For the text-containing cell, return its midpoint in [x, y] coordinate format. 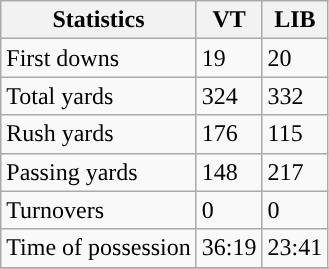
Turnovers [99, 210]
19 [229, 58]
324 [229, 96]
LIB [295, 20]
115 [295, 134]
VT [229, 20]
Time of possession [99, 248]
20 [295, 58]
217 [295, 172]
Rush yards [99, 134]
Total yards [99, 96]
332 [295, 96]
Passing yards [99, 172]
148 [229, 172]
176 [229, 134]
36:19 [229, 248]
23:41 [295, 248]
Statistics [99, 20]
First downs [99, 58]
